From the cell containing the given text, extract its center point as (x, y) coordinate. 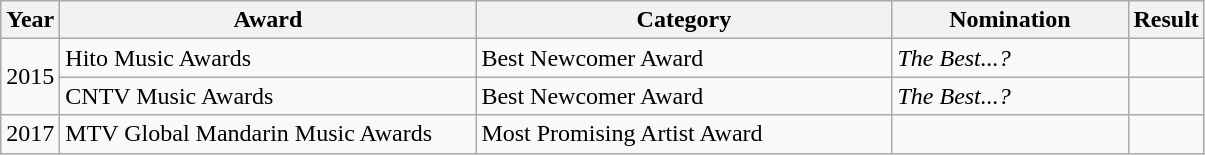
Category (684, 20)
Nomination (1010, 20)
MTV Global Mandarin Music Awards (268, 134)
Year (30, 20)
Hito Music Awards (268, 58)
Most Promising Artist Award (684, 134)
Result (1166, 20)
CNTV Music Awards (268, 96)
Award (268, 20)
2017 (30, 134)
2015 (30, 77)
